Extract the (X, Y) coordinate from the center of the cell holding the provided text.  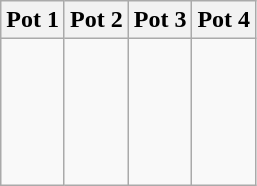
Pot 4 (224, 20)
Pot 2 (96, 20)
Pot 1 (33, 20)
Pot 3 (160, 20)
